Return the (x, y) coordinate for the center point of the cell that contains the specified text.  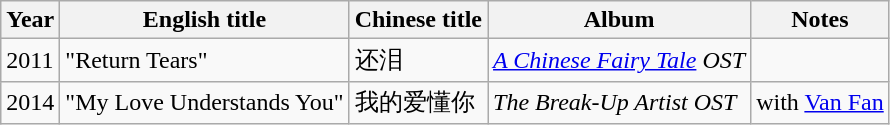
A Chinese Fairy Tale OST (620, 60)
The Break-Up Artist OST (620, 102)
Album (620, 20)
Notes (820, 20)
Chinese title (418, 20)
Year (30, 20)
"My Love Understands You" (204, 102)
还泪 (418, 60)
2014 (30, 102)
with Van Fan (820, 102)
2011 (30, 60)
"Return Tears" (204, 60)
English title (204, 20)
我的爱懂你 (418, 102)
